For the text-containing cell, return its midpoint in [X, Y] coordinate format. 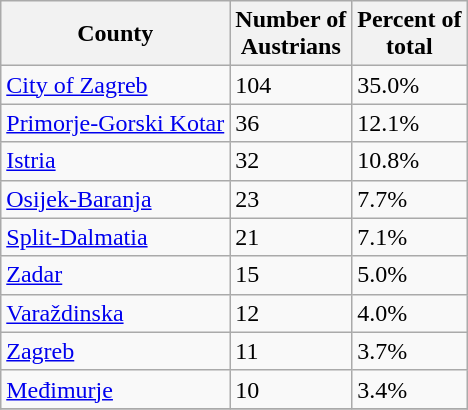
11 [291, 351]
3.7% [410, 351]
Zadar [116, 275]
Varaždinska [116, 313]
Number ofAustrians [291, 34]
3.4% [410, 389]
21 [291, 237]
Percent oftotal [410, 34]
4.0% [410, 313]
7.1% [410, 237]
Zagreb [116, 351]
Primorje-Gorski Kotar [116, 123]
15 [291, 275]
Međimurje [116, 389]
23 [291, 199]
City of Zagreb [116, 85]
Istria [116, 161]
35.0% [410, 85]
10.8% [410, 161]
32 [291, 161]
12.1% [410, 123]
104 [291, 85]
5.0% [410, 275]
County [116, 34]
Osijek-Baranja [116, 199]
12 [291, 313]
Split-Dalmatia [116, 237]
7.7% [410, 199]
36 [291, 123]
10 [291, 389]
